Search for the cell housing the specified text and yield its [x, y] center coordinate. 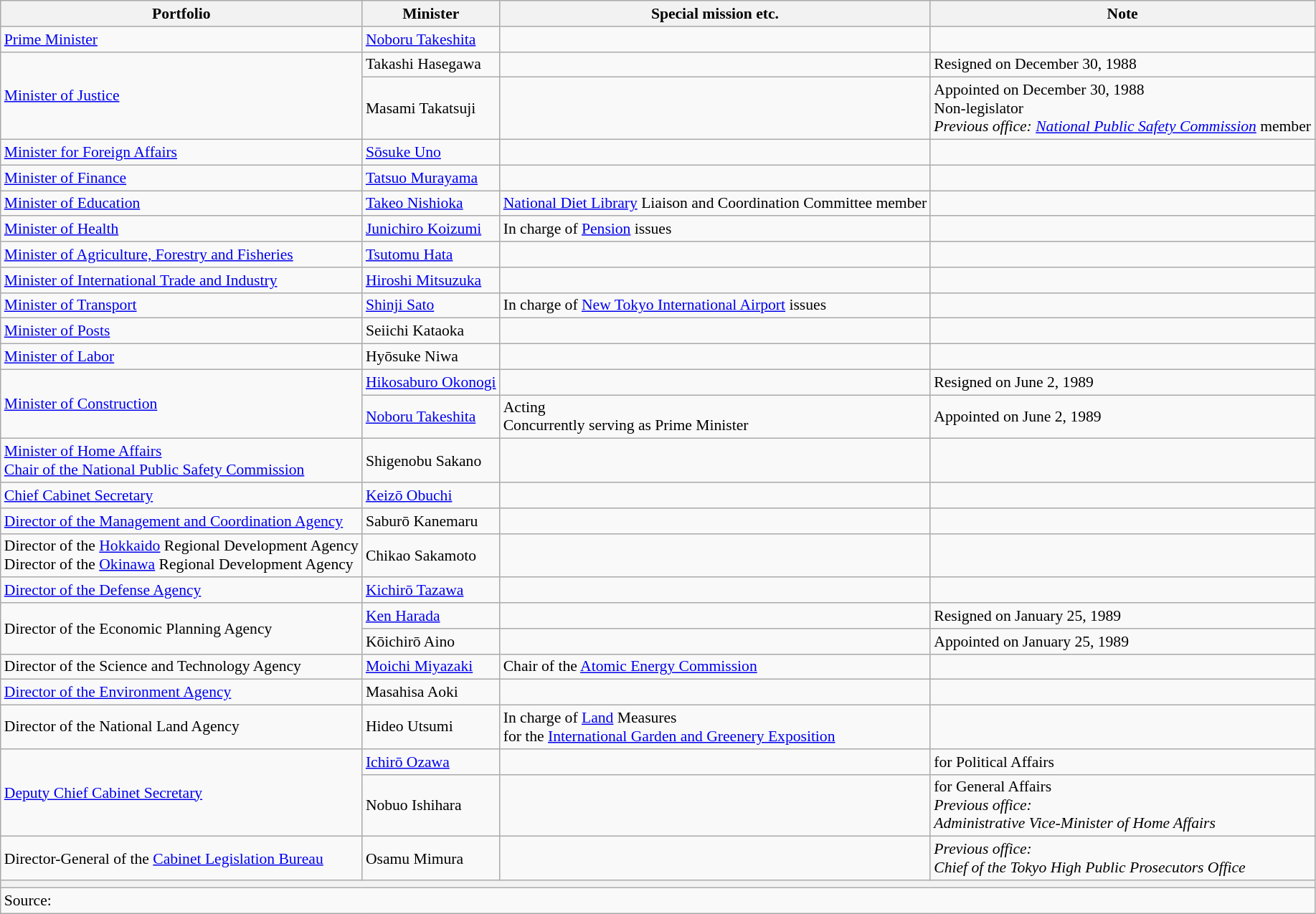
Osamu Mimura [431, 859]
Tsutomu Hata [431, 254]
Deputy Chief Cabinet Secretary [181, 793]
Nobuo Ishihara [431, 806]
Minister of Education [181, 204]
Masahisa Aoki [431, 692]
Kōichirō Aino [431, 642]
National Diet Library Liaison and Coordination Committee member [716, 204]
Minister for Foreign Affairs [181, 153]
Tatsuo Murayama [431, 178]
ActingConcurrently serving as Prime Minister [716, 417]
Keizō Obuchi [431, 495]
for General AffairsPrevious office:Administrative Vice-Minister of Home Affairs [1122, 806]
Seiichi Kataoka [431, 331]
Resigned on June 2, 1989 [1122, 382]
Takeo Nishioka [431, 204]
Minister of Home AffairsChair of the National Public Safety Commission [181, 460]
Appointed on January 25, 1989 [1122, 642]
Moichi Miyazaki [431, 667]
Ichirō Ozawa [431, 762]
Director of the Defense Agency [181, 591]
Minister of Health [181, 229]
Note [1122, 14]
Masami Takatsuji [431, 109]
Director of the Environment Agency [181, 692]
In charge of Land Measuresfor the International Garden and Greenery Exposition [716, 727]
Minister of Agriculture, Forestry and Fisheries [181, 254]
Minister of Finance [181, 178]
Chikao Sakamoto [431, 555]
Ken Harada [431, 616]
Kichirō Tazawa [431, 591]
Source: [658, 900]
Shinji Sato [431, 305]
Resigned on December 30, 1988 [1122, 65]
Hyōsuke Niwa [431, 357]
Minister of Labor [181, 357]
Resigned on January 25, 1989 [1122, 616]
Director-General of the Cabinet Legislation Bureau [181, 859]
Hikosaburo Okonogi [431, 382]
Minister of Posts [181, 331]
Director of the Economic Planning Agency [181, 628]
Special mission etc. [716, 14]
Director of the Science and Technology Agency [181, 667]
Saburō Kanemaru [431, 521]
Minister of Construction [181, 404]
Appointed on December 30, 1988Non-legislatorPrevious office: National Public Safety Commission member [1122, 109]
Minister of Transport [181, 305]
In charge of New Tokyo International Airport issues [716, 305]
Minister of Justice [181, 95]
Shigenobu Sakano [431, 460]
Director of the National Land Agency [181, 727]
Takashi Hasegawa [431, 65]
Prime Minister [181, 39]
Hideo Utsumi [431, 727]
Minister of International Trade and Industry [181, 280]
Previous office:Chief of the Tokyo High Public Prosecutors Office [1122, 859]
Chair of the Atomic Energy Commission [716, 667]
Chief Cabinet Secretary [181, 495]
Director of the Management and Coordination Agency [181, 521]
Director of the Hokkaido Regional Development AgencyDirector of the Okinawa Regional Development Agency [181, 555]
Sōsuke Uno [431, 153]
for Political Affairs [1122, 762]
Junichiro Koizumi [431, 229]
Hiroshi Mitsuzuka [431, 280]
Portfolio [181, 14]
Appointed on June 2, 1989 [1122, 417]
In charge of Pension issues [716, 229]
Minister [431, 14]
